Determine the (x, y) coordinate at the center of the cell enclosing the given text.  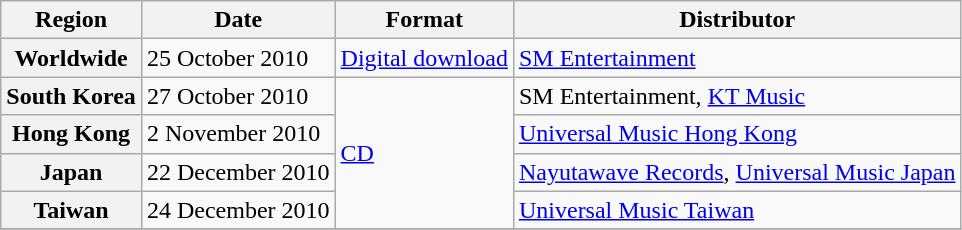
South Korea (72, 96)
Date (238, 20)
24 December 2010 (238, 210)
CD (424, 153)
Universal Music Hong Kong (737, 134)
27 October 2010 (238, 96)
Hong Kong (72, 134)
2 November 2010 (238, 134)
Nayutawave Records, Universal Music Japan (737, 172)
25 October 2010 (238, 58)
Worldwide (72, 58)
Taiwan (72, 210)
Region (72, 20)
Digital download (424, 58)
22 December 2010 (238, 172)
SM Entertainment (737, 58)
Universal Music Taiwan (737, 210)
Japan (72, 172)
Format (424, 20)
Distributor (737, 20)
SM Entertainment, KT Music (737, 96)
